Find where the given text appears and provide that cell's center as (X, Y) coordinate. 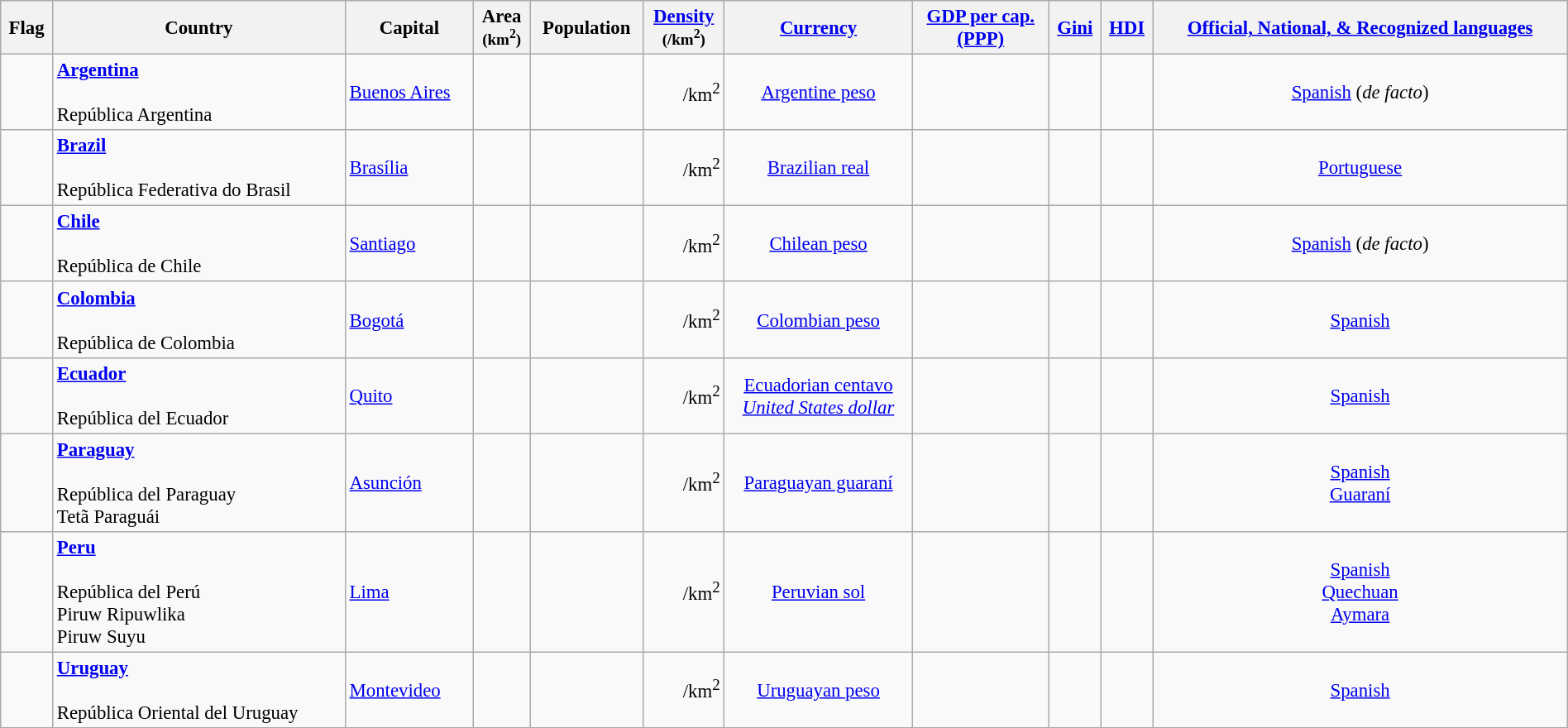
Chilean peso (819, 244)
BrazilRepública Federativa do Brasil (199, 168)
Capital (409, 28)
ChileRepública de Chile (199, 244)
Santiago (409, 244)
Country (199, 28)
Currency (819, 28)
ColombiaRepública de Colombia (199, 320)
SpanishQuechuanAymara (1360, 591)
Density(/km2) (684, 28)
Area(km2) (502, 28)
Lima (409, 591)
Ecuadorian centavoUnited States dollar (819, 395)
Peruvian sol (819, 591)
Brasília (409, 168)
Buenos Aires (409, 93)
Montevideo (409, 690)
GDP per cap.(PPP) (981, 28)
HDI (1126, 28)
SpanishGuaraní (1360, 483)
Gini (1075, 28)
Quito (409, 395)
ParaguayRepública del ParaguayTetã Paraguái (199, 483)
Official, National, & Recognized languages (1360, 28)
Brazilian real (819, 168)
EcuadorRepública del Ecuador (199, 395)
PeruRepública del PerúPiruw RipuwlikaPiruw Suyu (199, 591)
Asunción (409, 483)
ArgentinaRepública Argentina (199, 93)
Argentine peso (819, 93)
Portuguese (1360, 168)
Paraguayan guaraní (819, 483)
UruguayRepública Oriental del Uruguay (199, 690)
Colombian peso (819, 320)
Population (587, 28)
Bogotá (409, 320)
Flag (26, 28)
Uruguayan peso (819, 690)
